Return [x, y] of the center of cell containing provided text 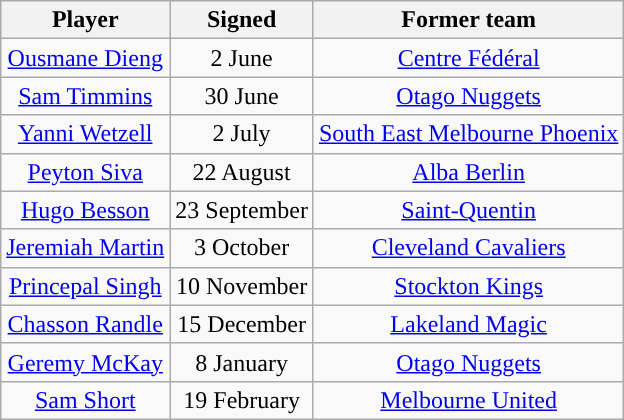
Ousmane Dieng [86, 58]
Geremy McKay [86, 362]
19 February [242, 400]
15 December [242, 324]
Centre Fédéral [468, 58]
Sam Timmins [86, 96]
8 January [242, 362]
Signed [242, 20]
22 August [242, 172]
Yanni Wetzell [86, 134]
Jeremiah Martin [86, 248]
Former team [468, 20]
23 September [242, 210]
Player [86, 20]
Peyton Siva [86, 172]
Sam Short [86, 400]
Melbourne United [468, 400]
Saint-Quentin [468, 210]
30 June [242, 96]
Stockton Kings [468, 286]
Cleveland Cavaliers [468, 248]
2 June [242, 58]
Hugo Besson [86, 210]
Princepal Singh [86, 286]
10 November [242, 286]
2 July [242, 134]
Chasson Randle [86, 324]
Alba Berlin [468, 172]
3 October [242, 248]
Lakeland Magic [468, 324]
South East Melbourne Phoenix [468, 134]
